Return (x, y) of the center of cell containing provided text 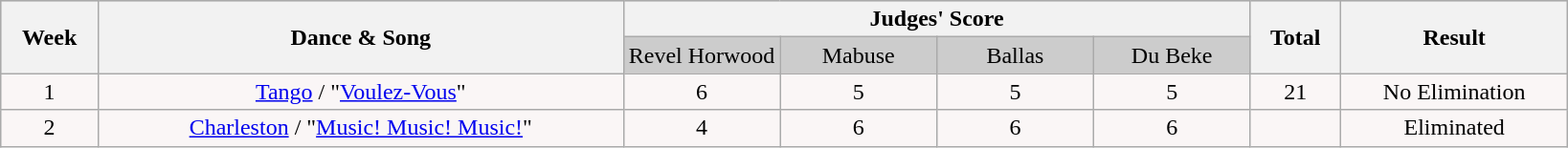
Total (1295, 37)
Du Beke (1172, 55)
Dance & Song (360, 37)
No Elimination (1453, 92)
Week (50, 37)
Ballas (1016, 55)
Charleston / "Music! Music! Music!" (360, 128)
4 (702, 128)
1 (50, 92)
Result (1453, 37)
21 (1295, 92)
Judges' Score (936, 19)
Eliminated (1453, 128)
Mabuse (859, 55)
Tango / "Voulez-Vous" (360, 92)
Revel Horwood (702, 55)
2 (50, 128)
